Locate the cell with the specified text and output its [x, y] center coordinate. 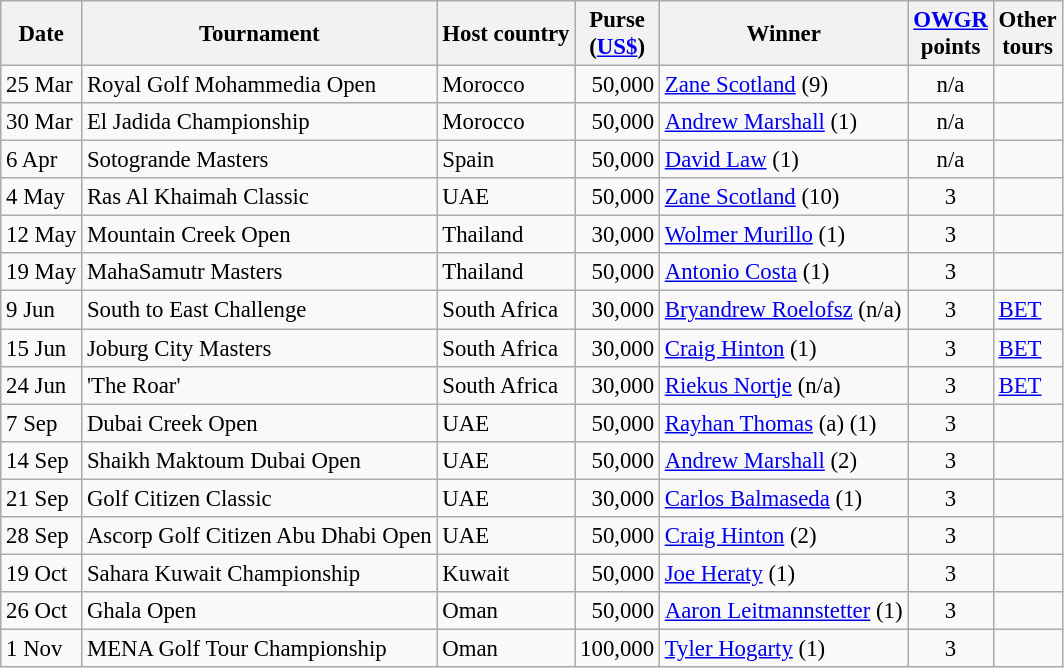
12 May [42, 235]
OWGRpoints [950, 34]
14 Sep [42, 460]
21 Sep [42, 498]
Host country [506, 34]
30 Mar [42, 122]
28 Sep [42, 536]
Shaikh Maktoum Dubai Open [260, 460]
26 Oct [42, 611]
Andrew Marshall (2) [783, 460]
Spain [506, 160]
Antonio Costa (1) [783, 273]
9 Jun [42, 310]
Othertours [1028, 34]
Tournament [260, 34]
Carlos Balmaseda (1) [783, 498]
'The Roar' [260, 385]
Zane Scotland (10) [783, 197]
Sahara Kuwait Championship [260, 573]
South to East Challenge [260, 310]
MahaSamutr Masters [260, 273]
Joburg City Masters [260, 348]
Royal Golf Mohammedia Open [260, 85]
Tyler Hogarty (1) [783, 648]
19 Oct [42, 573]
Wolmer Murillo (1) [783, 235]
25 Mar [42, 85]
Dubai Creek Open [260, 423]
El Jadida Championship [260, 122]
Kuwait [506, 573]
7 Sep [42, 423]
4 May [42, 197]
Bryandrew Roelofsz (n/a) [783, 310]
19 May [42, 273]
24 Jun [42, 385]
Sotogrande Masters [260, 160]
Riekus Nortje (n/a) [783, 385]
David Law (1) [783, 160]
Purse(US$) [618, 34]
Rayhan Thomas (a) (1) [783, 423]
15 Jun [42, 348]
100,000 [618, 648]
Andrew Marshall (1) [783, 122]
Aaron Leitmannstetter (1) [783, 611]
Ghala Open [260, 611]
Craig Hinton (2) [783, 536]
Winner [783, 34]
Golf Citizen Classic [260, 498]
Ascorp Golf Citizen Abu Dhabi Open [260, 536]
MENA Golf Tour Championship [260, 648]
Joe Heraty (1) [783, 573]
6 Apr [42, 160]
Zane Scotland (9) [783, 85]
Craig Hinton (1) [783, 348]
Ras Al Khaimah Classic [260, 197]
Mountain Creek Open [260, 235]
Date [42, 34]
1 Nov [42, 648]
